For the text-containing cell, return its midpoint in (x, y) coordinate format. 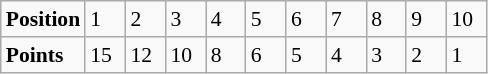
15 (105, 55)
12 (145, 55)
Points (43, 55)
Position (43, 19)
7 (346, 19)
9 (426, 19)
